For the text-containing cell, return its midpoint in [X, Y] coordinate format. 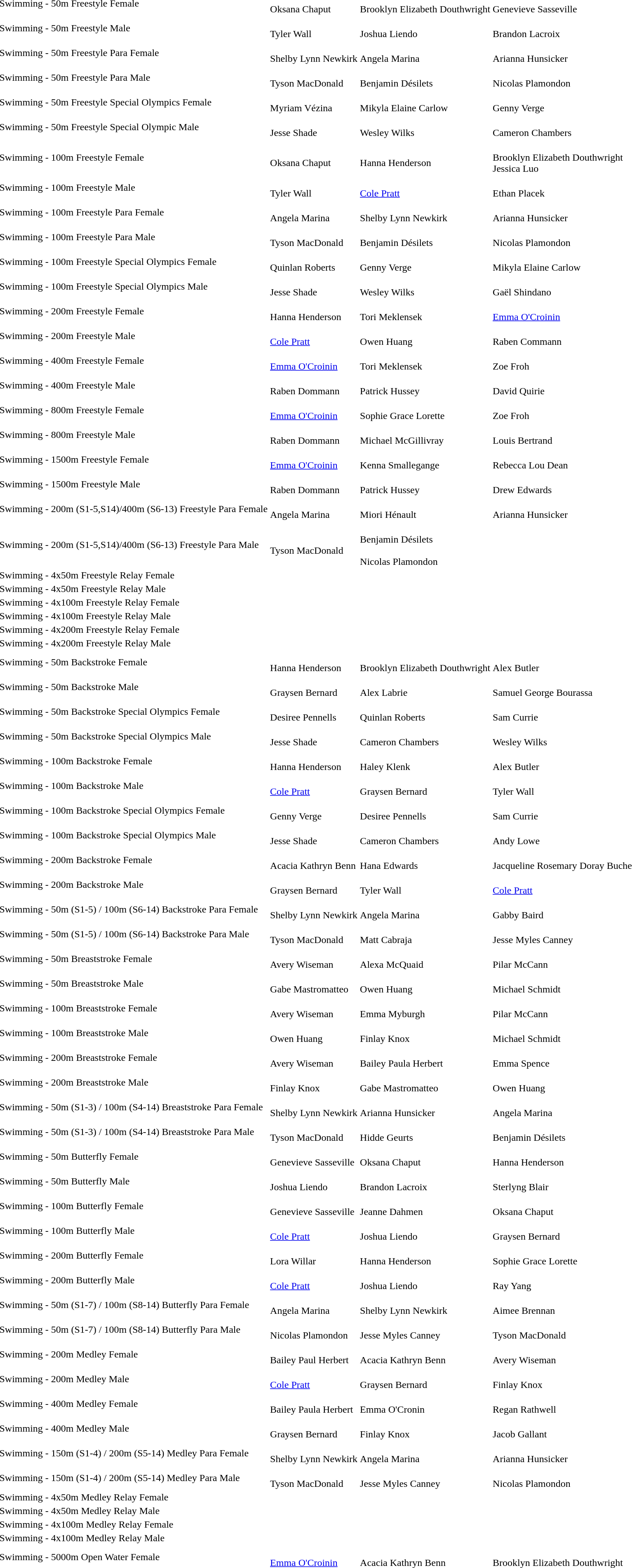
Mikyla Elaine Carlow [425, 102]
Myriam Vézina [314, 102]
Michael McGillivray [425, 435]
Matt Cabraja [425, 934]
Hidde Geurts [425, 1132]
Sophie Grace Lorette [425, 410]
Jeanne Dahmen [425, 1206]
Hana Edwards [425, 860]
Emma Myburgh [425, 1009]
Haley Klenk [425, 761]
Miori Hénault [425, 509]
Bailey Paul Herbert [314, 1355]
Nicolas Plamondon [314, 1330]
Arianna Hunsicker [425, 1107]
Brandon Lacroix [425, 1182]
Brooklyn Elizabeth Douthwright [425, 662]
Lora Willar [314, 1256]
Emma O'Cronin [425, 1404]
Alex Labrie [425, 687]
Kenna Smallegange [425, 460]
Benjamin Désilets Nicolas Plamondon [425, 545]
Alexa McQuaid [425, 959]
